Search for the cell housing the specified text and yield its (x, y) center coordinate. 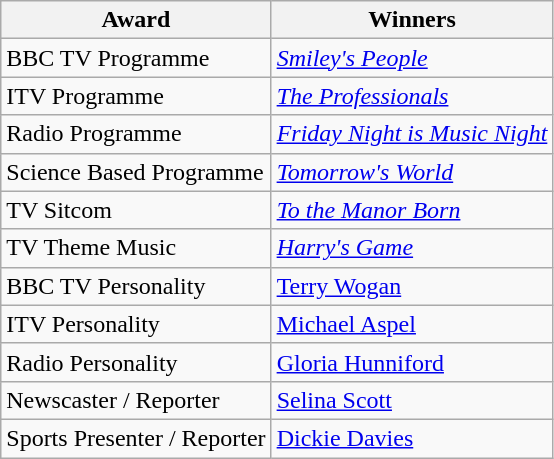
To the Manor Born (412, 210)
Gloria Hunniford (412, 362)
Radio Personality (136, 362)
Terry Wogan (412, 286)
TV Theme Music (136, 248)
ITV Programme (136, 96)
Radio Programme (136, 134)
Tomorrow's World (412, 172)
Newscaster / Reporter (136, 400)
Harry's Game (412, 248)
Award (136, 20)
Dickie Davies (412, 438)
Selina Scott (412, 400)
Sports Presenter / Reporter (136, 438)
Friday Night is Music Night (412, 134)
ITV Personality (136, 324)
Smiley's People (412, 58)
BBC TV Personality (136, 286)
Winners (412, 20)
TV Sitcom (136, 210)
The Professionals (412, 96)
Science Based Programme (136, 172)
BBC TV Programme (136, 58)
Michael Aspel (412, 324)
